Provide the [X, Y] coordinate of the cell's center where the given text is located.  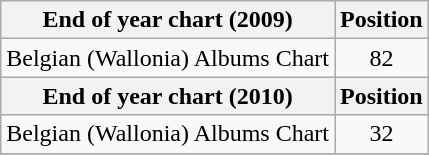
End of year chart (2010) [168, 96]
82 [381, 58]
End of year chart (2009) [168, 20]
32 [381, 134]
